Extract the (x, y) coordinate from the center of the cell holding the provided text.  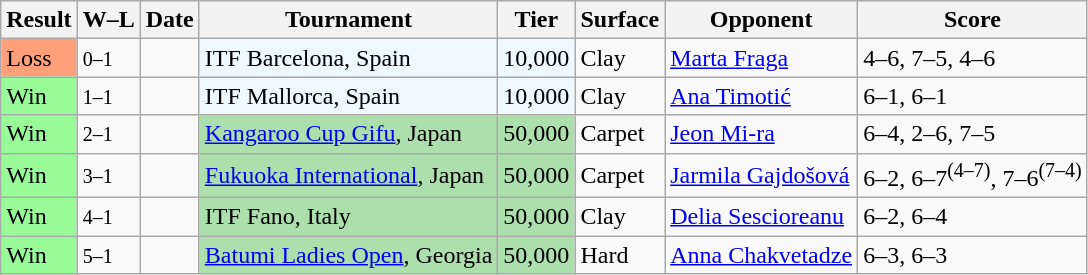
W–L (108, 20)
ITF Mallorca, Spain (348, 96)
Jarmila Gajdošová (762, 176)
4–1 (108, 217)
Delia Sescioreanu (762, 217)
5–1 (108, 255)
4–6, 7–5, 4–6 (973, 58)
Batumi Ladies Open, Georgia (348, 255)
6–2, 6–4 (973, 217)
Anna Chakvetadze (762, 255)
ITF Fano, Italy (348, 217)
6–4, 2–6, 7–5 (973, 134)
Surface (620, 20)
0–1 (108, 58)
6–2, 6–7(4–7), 7–6(7–4) (973, 176)
Loss (39, 58)
6–1, 6–1 (973, 96)
6–3, 6–3 (973, 255)
Tournament (348, 20)
2–1 (108, 134)
Jeon Mi-ra (762, 134)
Fukuoka International, Japan (348, 176)
Hard (620, 255)
Date (170, 20)
Kangaroo Cup Gifu, Japan (348, 134)
Score (973, 20)
Ana Timotić (762, 96)
Marta Fraga (762, 58)
ITF Barcelona, Spain (348, 58)
3–1 (108, 176)
Result (39, 20)
1–1 (108, 96)
Opponent (762, 20)
Tier (536, 20)
